Determine the (x, y) coordinate at the center of the cell enclosing the given text.  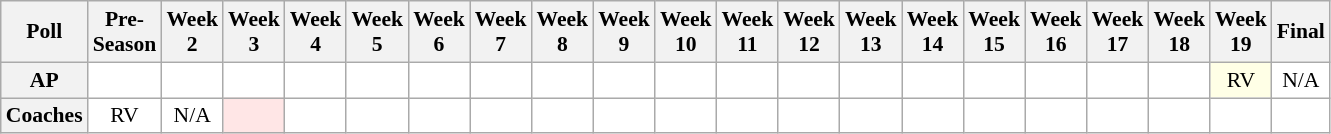
Week8 (562, 32)
Week9 (624, 32)
Week16 (1056, 32)
Week18 (1179, 32)
Week6 (439, 32)
Final (1301, 32)
Week10 (686, 32)
Week17 (1118, 32)
Week3 (254, 32)
Pre-Season (125, 32)
Week14 (933, 32)
Week15 (994, 32)
Week19 (1241, 32)
Week4 (316, 32)
AP (44, 80)
Week12 (809, 32)
Week11 (748, 32)
Week13 (871, 32)
Coaches (44, 116)
Poll (44, 32)
Week5 (377, 32)
Week7 (501, 32)
Week2 (192, 32)
